Identify which cell holds the provided text, then report its [X, Y] central coordinate. 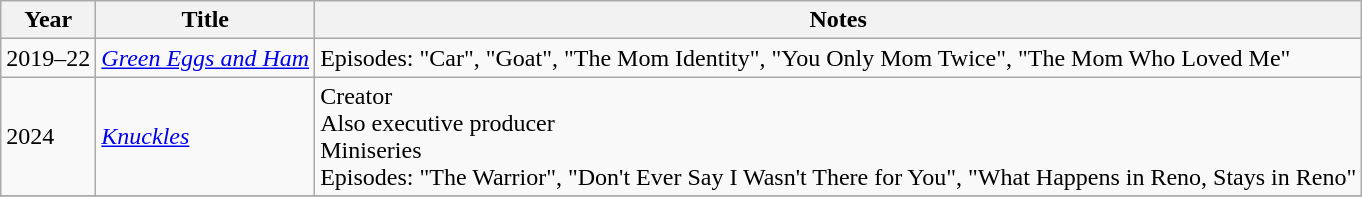
CreatorAlso executive producerMiniseriesEpisodes: "The Warrior", "Don't Ever Say I Wasn't There for You", "What Happens in Reno, Stays in Reno" [838, 136]
Notes [838, 20]
Green Eggs and Ham [206, 58]
Year [48, 20]
Episodes: "Car", "Goat", "The Mom Identity", "You Only Mom Twice", "The Mom Who Loved Me" [838, 58]
Knuckles [206, 136]
Title [206, 20]
2024 [48, 136]
2019–22 [48, 58]
